Locate the cell with the specified text and output its (X, Y) center coordinate. 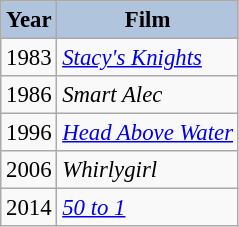
Whirlygirl (148, 170)
Smart Alec (148, 95)
Year (29, 20)
50 to 1 (148, 208)
Head Above Water (148, 133)
Stacy's Knights (148, 58)
Film (148, 20)
2006 (29, 170)
1986 (29, 95)
2014 (29, 208)
1983 (29, 58)
1996 (29, 133)
